Detect which cell encompasses the target text, then output its [x, y] center coordinate. 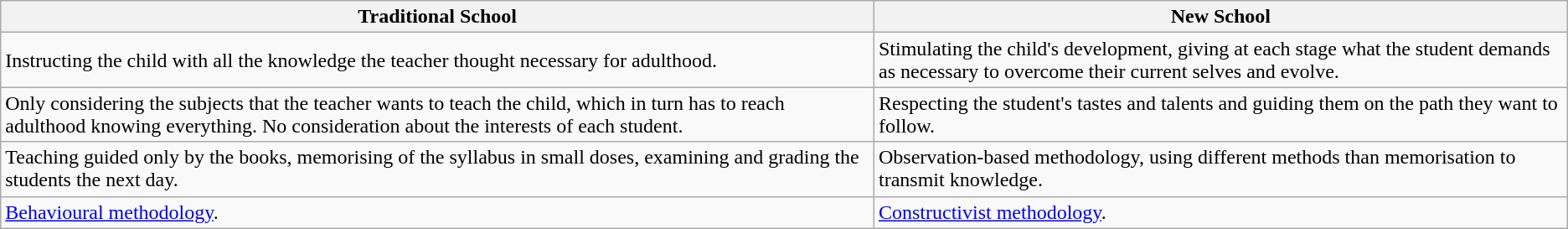
Behavioural methodology. [437, 212]
Teaching guided only by the books, memorising of the syllabus in small doses, examining and grading the students the next day. [437, 169]
Respecting the student's tastes and talents and guiding them on the path they want to follow. [1220, 114]
Instructing the child with all the knowledge the teacher thought necessary for adulthood. [437, 60]
New School [1220, 17]
Constructivist methodology. [1220, 212]
Stimulating the child's development, giving at each stage what the student demands as necessary to overcome their current selves and evolve. [1220, 60]
Observation-based methodology, using different methods than memorisation to transmit knowledge. [1220, 169]
Traditional School [437, 17]
